Search for the cell housing the specified text and yield its (x, y) center coordinate. 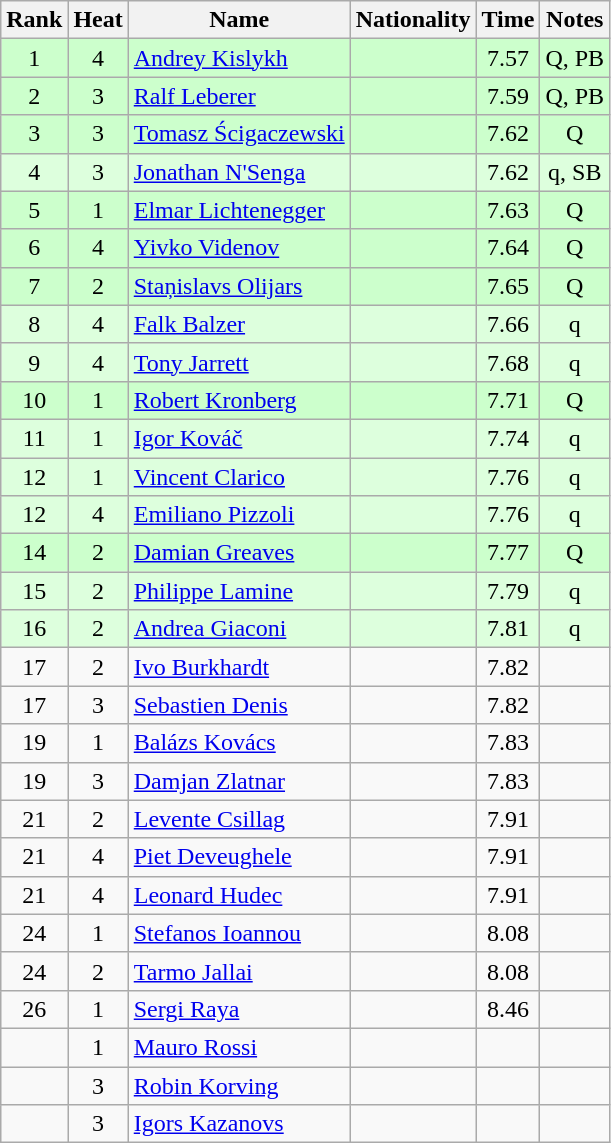
16 (34, 629)
5 (34, 210)
6 (34, 248)
7.68 (508, 362)
7.64 (508, 248)
7 (34, 286)
Vincent Clarico (239, 477)
7.81 (508, 629)
Falk Balzer (239, 324)
Notes (575, 20)
7.74 (508, 438)
Jonathan N'Senga (239, 172)
7.77 (508, 553)
7.63 (508, 210)
11 (34, 438)
Rank (34, 20)
Ivo Burkhardt (239, 667)
Robert Kronberg (239, 400)
Mauro Rossi (239, 1047)
Balázs Kovács (239, 743)
Heat (98, 20)
9 (34, 362)
7.59 (508, 96)
q, SB (575, 172)
Damjan Zlatnar (239, 781)
Tomasz Ścigaczewski (239, 134)
Damian Greaves (239, 553)
Igor Kováč (239, 438)
Emiliano Pizzoli (239, 515)
Levente Csillag (239, 819)
Nationality (413, 20)
26 (34, 1009)
Tarmo Jallai (239, 971)
7.65 (508, 286)
7.57 (508, 58)
Ralf Leberer (239, 96)
Time (508, 20)
Andrey Kislykh (239, 58)
7.66 (508, 324)
15 (34, 591)
8.46 (508, 1009)
Igors Kazanovs (239, 1124)
Leonard Hudec (239, 895)
14 (34, 553)
Name (239, 20)
Philippe Lamine (239, 591)
Stefanos Ioannou (239, 933)
Tony Jarrett (239, 362)
Andrea Giaconi (239, 629)
7.71 (508, 400)
Piet Deveughele (239, 857)
7.79 (508, 591)
Elmar Lichtenegger (239, 210)
Robin Korving (239, 1085)
Staņislavs Olijars (239, 286)
8 (34, 324)
Yivko Videnov (239, 248)
Sebastien Denis (239, 705)
Sergi Raya (239, 1009)
10 (34, 400)
